Extract the (X, Y) coordinate from the center of the cell holding the provided text.  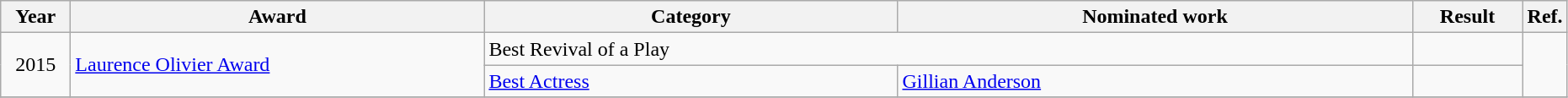
Gillian Anderson (1155, 81)
Nominated work (1155, 17)
Best Actress (691, 81)
Result (1467, 17)
Best Revival of a Play (948, 49)
Ref. (1544, 17)
Category (691, 17)
Award (278, 17)
2015 (35, 65)
Year (35, 17)
Laurence Olivier Award (278, 65)
